Return [X, Y] of the center of cell containing provided text 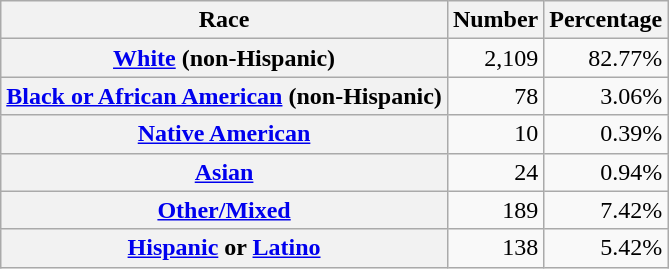
Hispanic or Latino [224, 248]
189 [495, 210]
Native American [224, 134]
Number [495, 20]
24 [495, 172]
3.06% [606, 96]
Percentage [606, 20]
2,109 [495, 58]
Other/Mixed [224, 210]
5.42% [606, 248]
0.39% [606, 134]
7.42% [606, 210]
138 [495, 248]
Race [224, 20]
White (non-Hispanic) [224, 58]
78 [495, 96]
0.94% [606, 172]
Black or African American (non-Hispanic) [224, 96]
10 [495, 134]
82.77% [606, 58]
Asian [224, 172]
